Search for the cell housing the specified text and yield its (x, y) center coordinate. 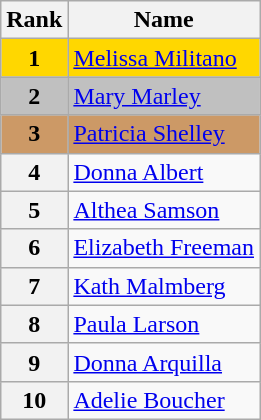
6 (34, 248)
1 (34, 58)
Patricia Shelley (164, 134)
Name (164, 20)
Donna Arquilla (164, 362)
Elizabeth Freeman (164, 248)
9 (34, 362)
Melissa Militano (164, 58)
Mary Marley (164, 96)
8 (34, 324)
2 (34, 96)
Donna Albert (164, 172)
Althea Samson (164, 210)
10 (34, 400)
Rank (34, 20)
5 (34, 210)
3 (34, 134)
4 (34, 172)
Kath Malmberg (164, 286)
Paula Larson (164, 324)
7 (34, 286)
Adelie Boucher (164, 400)
